For the text-containing cell, return its midpoint in (x, y) coordinate format. 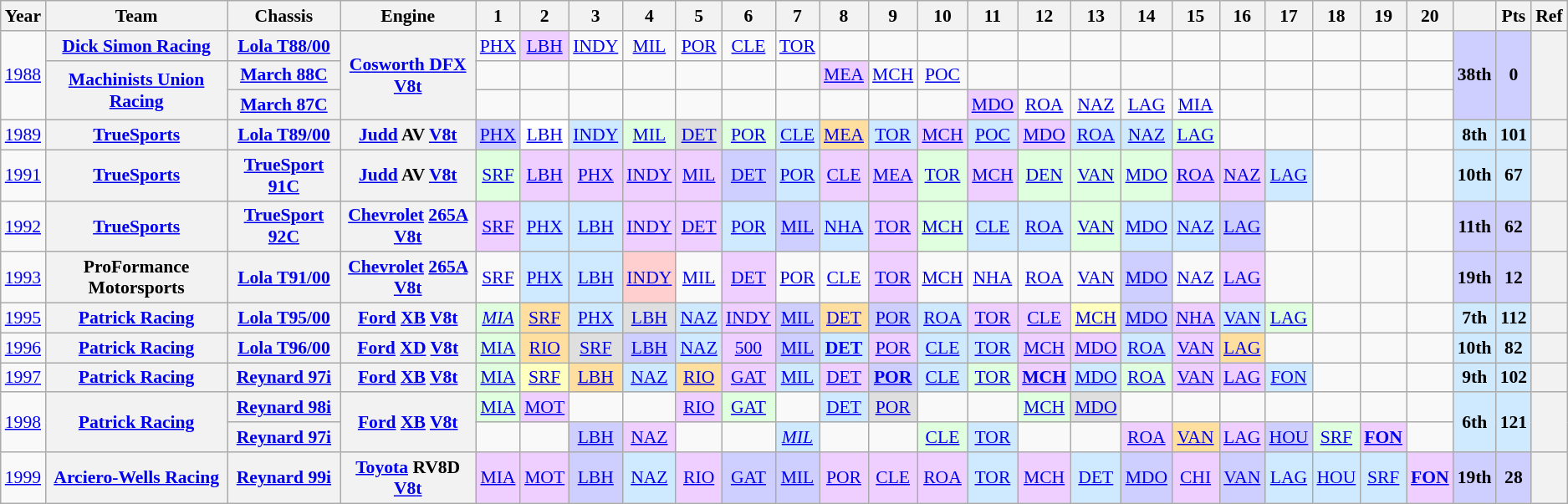
9 (893, 16)
6 (748, 16)
Reynard 99i (283, 478)
Engine (408, 16)
18 (1336, 16)
Toyota RV8D V8t (408, 478)
1996 (23, 348)
13 (1096, 16)
Machinists Union Racing (136, 90)
4 (649, 16)
62 (1514, 226)
1995 (23, 318)
Lola T89/00 (283, 135)
9th (1475, 378)
101 (1514, 135)
1991 (23, 176)
82 (1514, 348)
102 (1514, 378)
March 87C (283, 105)
7th (1475, 318)
8th (1475, 135)
121 (1514, 423)
1999 (23, 478)
Ford XD V8t (408, 348)
Lola T91/00 (283, 277)
38th (1475, 75)
11th (1475, 226)
6th (1475, 423)
Year (23, 16)
11 (993, 16)
Pts (1514, 16)
1989 (23, 135)
Chassis (283, 16)
CHI (1196, 478)
Ref (1549, 16)
1 (498, 16)
Arciero-Wells Racing (136, 478)
Dick Simon Racing (136, 46)
DEN (1044, 176)
7 (798, 16)
1998 (23, 423)
20 (1430, 16)
500 (748, 348)
Cosworth DFX V8t (408, 75)
1993 (23, 277)
14 (1147, 16)
1997 (23, 378)
28 (1514, 478)
ProFormance Motorsports (136, 277)
112 (1514, 318)
Lola T96/00 (283, 348)
17 (1288, 16)
2 (544, 16)
19 (1383, 16)
1988 (23, 75)
Lola T95/00 (283, 318)
Team (136, 16)
1992 (23, 226)
8 (844, 16)
TrueSport 92C (283, 226)
5 (698, 16)
15 (1196, 16)
Lola T88/00 (283, 46)
3 (595, 16)
Reynard 98i (283, 408)
0 (1514, 75)
March 88C (283, 75)
10 (942, 16)
TrueSport 91C (283, 176)
67 (1514, 176)
16 (1242, 16)
